Determine the (X, Y) coordinate at the center of the cell enclosing the given text.  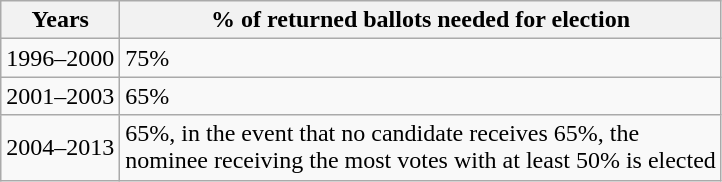
65%, in the event that no candidate receives 65%, the nominee receiving the most votes with at least 50% is elected (421, 148)
% of returned ballots needed for election (421, 20)
75% (421, 58)
1996–2000 (60, 58)
Years (60, 20)
65% (421, 96)
2001–2003 (60, 96)
2004–2013 (60, 148)
